Return (X, Y) of the center of cell containing provided text 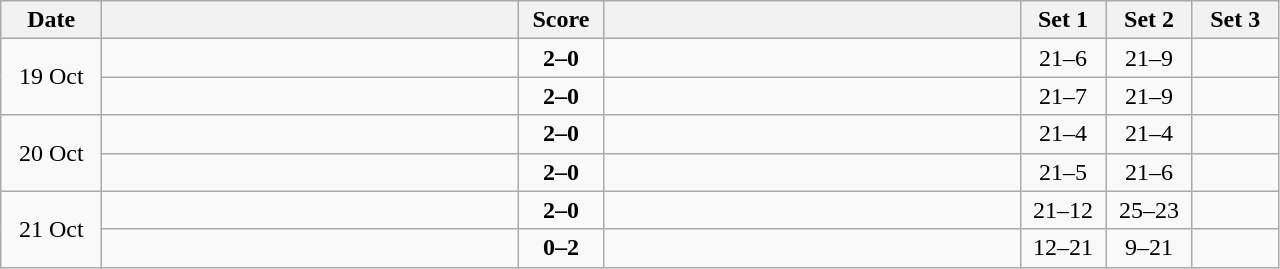
21–7 (1063, 96)
9–21 (1149, 248)
Set 3 (1235, 20)
21 Oct (52, 229)
Score (561, 20)
12–21 (1063, 248)
20 Oct (52, 153)
0–2 (561, 248)
Set 2 (1149, 20)
19 Oct (52, 77)
21–12 (1063, 210)
Set 1 (1063, 20)
21–5 (1063, 172)
25–23 (1149, 210)
Date (52, 20)
